Detect which cell encompasses the target text, then output its [X, Y] center coordinate. 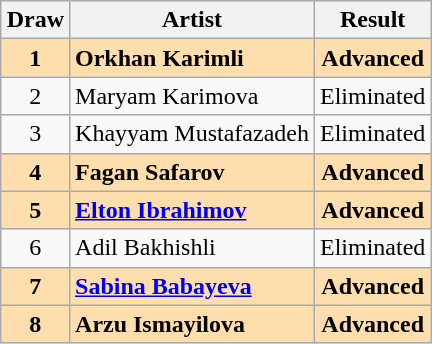
Elton Ibrahimov [192, 210]
Khayyam Mustafazadeh [192, 134]
5 [35, 210]
Sabina Babayeva [192, 286]
Adil Bakhishli [192, 248]
Draw [35, 20]
4 [35, 172]
Result [372, 20]
6 [35, 248]
3 [35, 134]
Fagan Safarov [192, 172]
7 [35, 286]
Artist [192, 20]
8 [35, 324]
2 [35, 96]
1 [35, 58]
Orkhan Karimli [192, 58]
Maryam Karimova [192, 96]
Arzu Ismayilova [192, 324]
